Determine the (X, Y) coordinate at the center of the cell enclosing the given text.  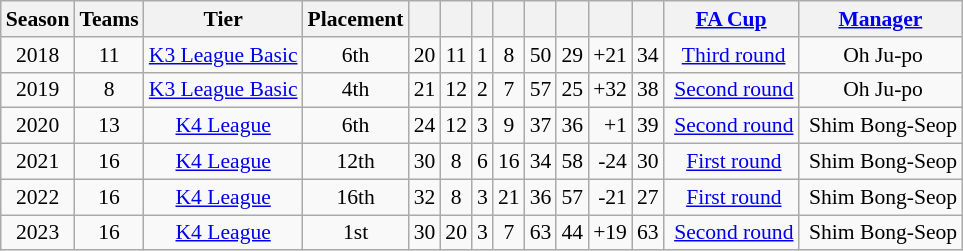
38 (648, 90)
2020 (38, 126)
Placement (356, 19)
27 (648, 197)
2019 (38, 90)
Season (38, 19)
Third round (732, 55)
24 (425, 126)
Tier (224, 19)
1st (356, 233)
1 (482, 55)
2022 (38, 197)
25 (572, 90)
4th (356, 90)
2018 (38, 55)
13 (108, 126)
+1 (610, 126)
12th (356, 162)
+32 (610, 90)
44 (572, 233)
2023 (38, 233)
2 (482, 90)
32 (425, 197)
9 (509, 126)
-24 (610, 162)
16th (356, 197)
-21 (610, 197)
58 (572, 162)
Teams (108, 19)
29 (572, 55)
50 (541, 55)
37 (541, 126)
+19 (610, 233)
2021 (38, 162)
39 (648, 126)
Manager (881, 19)
FA Cup (732, 19)
+21 (610, 55)
6 (482, 162)
